Detect which cell encompasses the target text, then output its [x, y] center coordinate. 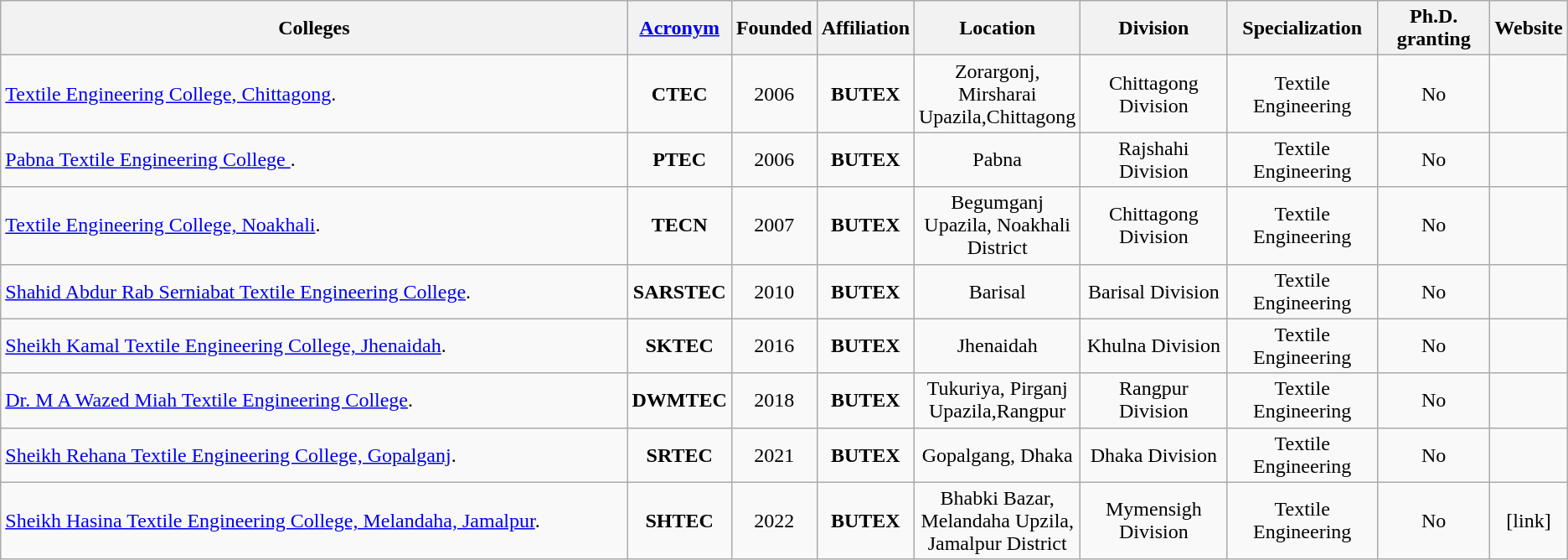
CTEC [679, 94]
Textile Engineering College, Noakhali. [314, 226]
Khulna Division [1154, 345]
Mymensigh Division [1154, 521]
Shahid Abdur Rab Serniabat Textile Engineering College. [314, 292]
Rajshahi Division [1154, 159]
Rangpur Division [1154, 401]
Colleges [314, 29]
SKTEC [679, 345]
TECN [679, 226]
Acronym [679, 29]
Sheikh Hasina Textile Engineering College, Melandaha, Jamalpur. [314, 521]
Specialization [1302, 29]
Sheikh Rehana Textile Engineering College, Gopalganj. [314, 454]
2016 [774, 345]
Bhabki Bazar, Melandaha Upzila, Jamalpur District [998, 521]
Division [1154, 29]
Sheikh Kamal Textile Engineering College, Jhenaidah. [314, 345]
SHTEC [679, 521]
Affiliation [865, 29]
Website [1529, 29]
Begumganj Upazila, Noakhali District [998, 226]
Founded [774, 29]
DWMTEC [679, 401]
2018 [774, 401]
2021 [774, 454]
Tukuriya, Pirganj Upazila,Rangpur [998, 401]
2010 [774, 292]
SARSTEC [679, 292]
Dhaka Division [1154, 454]
2007 [774, 226]
SRTEC [679, 454]
Jhenaidah [998, 345]
Barisal Division [1154, 292]
Gopalgang, Dhaka [998, 454]
Pabna Textile Engineering College . [314, 159]
Zorargonj, Mirsharai Upazila,Chittagong [998, 94]
Location [998, 29]
Pabna [998, 159]
[link] [1529, 521]
Dr. M A Wazed Miah Textile Engineering College. [314, 401]
Ph.D. granting [1434, 29]
2022 [774, 521]
Barisal [998, 292]
Textile Engineering College, Chittagong. [314, 94]
PTEC [679, 159]
